Scan for the cell matching the given text and deliver its (X, Y) coordinate at center. 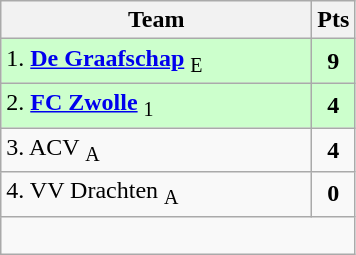
1. De Graafschap E (156, 61)
4. VV Drachten A (156, 194)
9 (334, 61)
0 (334, 194)
Pts (334, 20)
2. FC Zwolle 1 (156, 105)
Team (156, 20)
3. ACV A (156, 150)
